Capture the cell that displays the provided text and extract its (x, y) central coordinate. 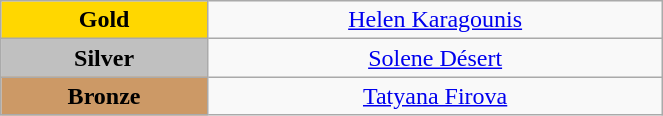
Solene Désert (434, 58)
Bronze (104, 96)
Gold (104, 20)
Helen Karagounis (434, 20)
Silver (104, 58)
Tatyana Firova (434, 96)
